Search for the cell housing the specified text and yield its (X, Y) center coordinate. 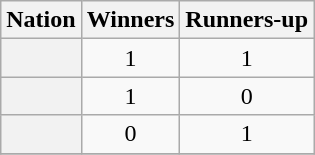
Runners-up (247, 20)
Winners (130, 20)
Nation (41, 20)
